Return the (X, Y) coordinate for the center point of the cell that contains the specified text.  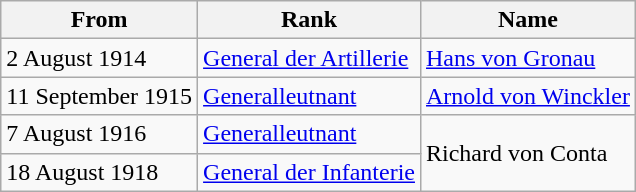
11 September 1915 (100, 96)
Richard von Conta (528, 153)
Name (528, 20)
General der Infanterie (310, 172)
Hans von Gronau (528, 58)
From (100, 20)
18 August 1918 (100, 172)
Arnold von Winckler (528, 96)
Rank (310, 20)
7 August 1916 (100, 134)
2 August 1914 (100, 58)
General der Artillerie (310, 58)
